Locate the cell with the specified text and output its [x, y] center coordinate. 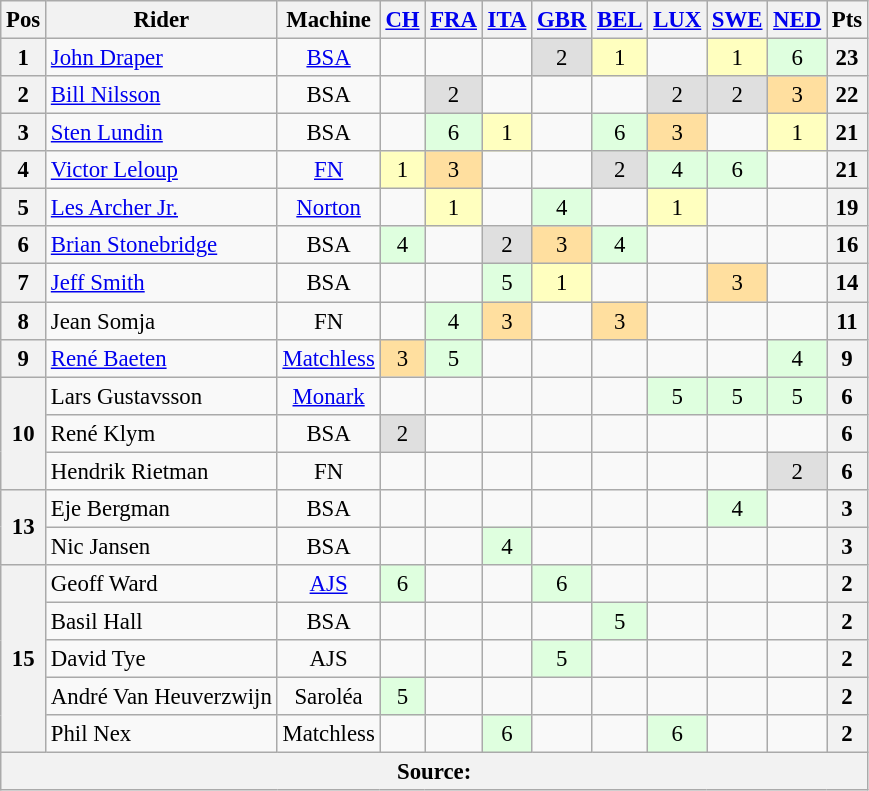
Nic Jansen [162, 546]
Bill Nilsson [162, 95]
Jeff Smith [162, 283]
13 [24, 528]
BEL [620, 20]
15 [24, 659]
FRA [454, 20]
Basil Hall [162, 621]
7 [24, 283]
19 [848, 208]
GBR [562, 20]
14 [848, 283]
CH [402, 20]
Monark [328, 396]
ITA [506, 20]
Pos [24, 20]
Norton [328, 208]
NED [798, 20]
16 [848, 245]
Lars Gustavsson [162, 396]
SWE [738, 20]
Geoff Ward [162, 584]
David Tye [162, 659]
10 [24, 434]
Source: [434, 772]
Pts [848, 20]
Victor Leloup [162, 170]
8 [24, 321]
Phil Nex [162, 734]
René Klym [162, 433]
22 [848, 95]
Hendrik Rietman [162, 471]
Machine [328, 20]
Jean Somja [162, 321]
René Baeten [162, 358]
Rider [162, 20]
LUX [678, 20]
Saroléa [328, 697]
Sten Lundin [162, 133]
11 [848, 321]
André Van Heuverzwijn [162, 697]
23 [848, 58]
Les Archer Jr. [162, 208]
Brian Stonebridge [162, 245]
Eje Bergman [162, 509]
John Draper [162, 58]
